From the cell containing the given text, extract its center point as [X, Y] coordinate. 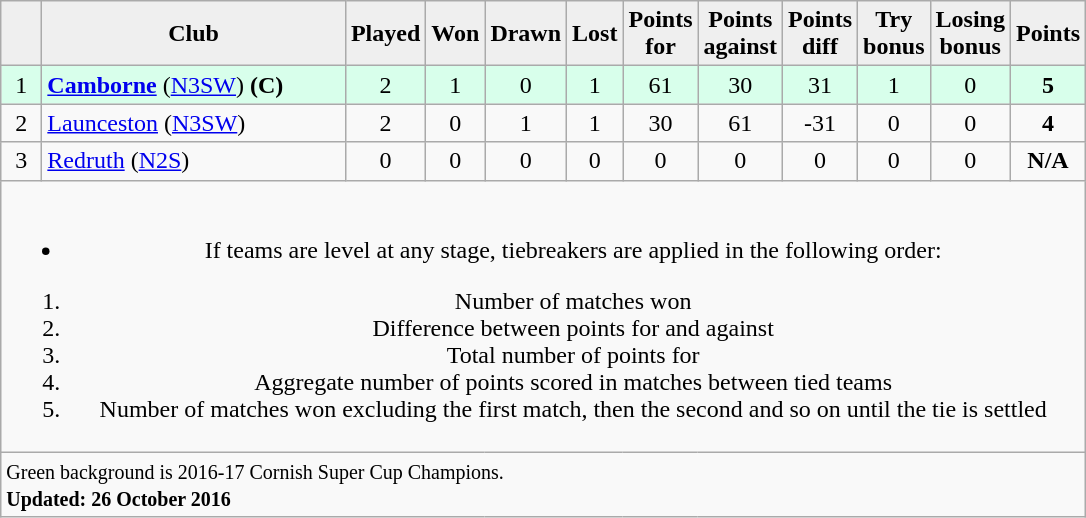
4 [1048, 123]
N/A [1048, 161]
Drawn [526, 34]
3 [22, 161]
Won [456, 34]
Points [1048, 34]
Green background is 2016-17 Cornish Super Cup Champions.Updated: 26 October 2016 [544, 484]
Camborne (N3SW) (C) [194, 85]
31 [820, 85]
Redruth (N2S) [194, 161]
Points diff [820, 34]
-31 [820, 123]
Points for [660, 34]
Launceston (N3SW) [194, 123]
Points against [740, 34]
Try bonus [894, 34]
Club [194, 34]
Losing bonus [970, 34]
Played [385, 34]
Lost [595, 34]
5 [1048, 85]
